Extract the (X, Y) coordinate from the center of the cell holding the provided text.  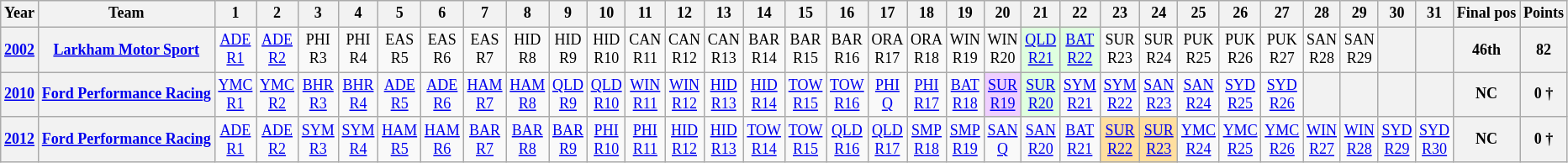
5 (400, 13)
27 (1282, 13)
Year (20, 13)
HAMR8 (528, 95)
SYDR26 (1282, 95)
10 (606, 13)
4 (358, 13)
HIDR14 (763, 95)
SURR24 (1159, 50)
PHIR11 (646, 139)
WINR12 (684, 95)
ORAR18 (927, 50)
12 (684, 13)
22 (1080, 13)
13 (723, 13)
15 (805, 13)
SANR20 (1041, 139)
EASR6 (442, 50)
Points (1544, 13)
26 (1240, 13)
2 (277, 13)
Team (126, 13)
QLDR16 (847, 139)
BARR9 (568, 139)
BATR22 (1080, 50)
QLDR21 (1041, 50)
2012 (20, 139)
SYMR4 (358, 139)
PHIQ (888, 95)
Final pos (1486, 13)
2010 (20, 95)
YMCR26 (1282, 139)
PHIR3 (318, 50)
PUKR27 (1282, 50)
BHRR4 (358, 95)
HAMR5 (400, 139)
SURR22 (1120, 139)
SURR19 (1002, 95)
9 (568, 13)
11 (646, 13)
QLDR10 (606, 95)
ADER5 (400, 95)
QLDR17 (888, 139)
SYDR25 (1240, 95)
PHIR17 (927, 95)
YMCR2 (277, 95)
BARR16 (847, 50)
30 (1397, 13)
SANR24 (1199, 95)
YMCR25 (1240, 139)
TOWR16 (847, 95)
QLDR9 (568, 95)
PUKR26 (1240, 50)
28 (1322, 13)
6 (442, 13)
14 (763, 13)
18 (927, 13)
PUKR25 (1199, 50)
SYMR21 (1080, 95)
19 (965, 13)
25 (1199, 13)
21 (1041, 13)
TOWR14 (763, 139)
BARR8 (528, 139)
SMPR18 (927, 139)
EASR5 (400, 50)
SURR20 (1041, 95)
CANR12 (684, 50)
SANQ (1002, 139)
HAMR6 (442, 139)
BATR18 (965, 95)
PHIR4 (358, 50)
SYDR30 (1434, 139)
WINR11 (646, 95)
ORAR17 (888, 50)
17 (888, 13)
SYMR3 (318, 139)
CANR11 (646, 50)
HIDR9 (568, 50)
BATR21 (1080, 139)
BARR7 (484, 139)
29 (1359, 13)
EASR7 (484, 50)
HAMR7 (484, 95)
20 (1002, 13)
YMCR1 (235, 95)
YMCR24 (1199, 139)
16 (847, 13)
SANR23 (1159, 95)
HIDR10 (606, 50)
31 (1434, 13)
Larkham Motor Sport (126, 50)
SYDR29 (1397, 139)
CANR13 (723, 50)
24 (1159, 13)
3 (318, 13)
SANR29 (1359, 50)
BARR14 (763, 50)
WINR28 (1359, 139)
WINR27 (1322, 139)
BARR15 (805, 50)
46th (1486, 50)
2002 (20, 50)
23 (1120, 13)
PHIR10 (606, 139)
BHRR3 (318, 95)
HIDR12 (684, 139)
SANR28 (1322, 50)
WINR20 (1002, 50)
7 (484, 13)
82 (1544, 50)
ADER6 (442, 95)
WINR19 (965, 50)
HIDR8 (528, 50)
1 (235, 13)
SMPR19 (965, 139)
SYMR22 (1120, 95)
8 (528, 13)
